For the text-containing cell, return its midpoint in [X, Y] coordinate format. 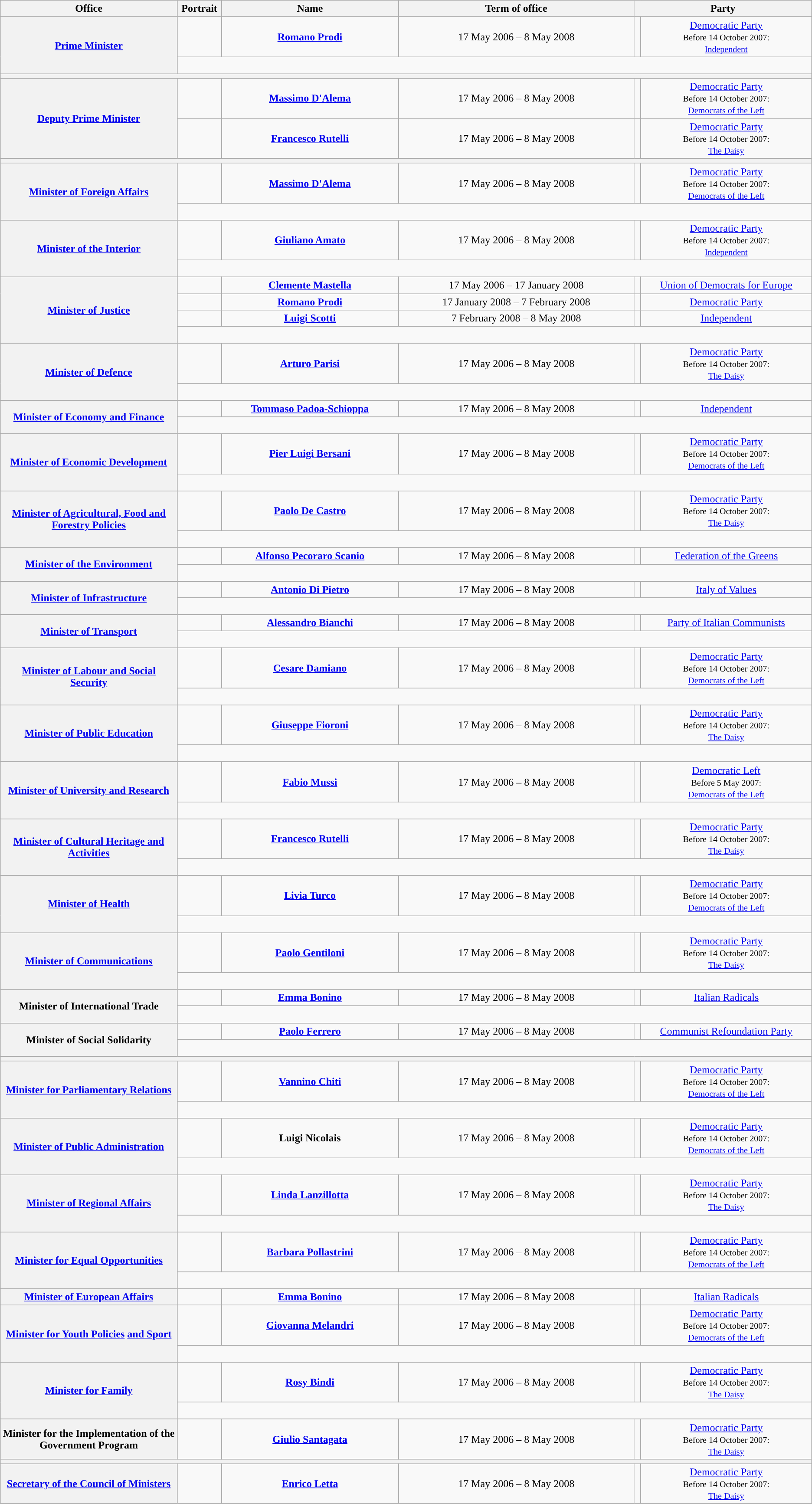
Minister of Social Solidarity [89, 1039]
Minister of Labour and Social Security [89, 677]
Communist Refoundation Party [726, 1031]
Minister for Equal Opportunities [89, 1261]
Giuseppe Fioroni [310, 725]
Minister for Family [89, 1391]
Deputy Prime Minister [89, 118]
Giuliano Amato [310, 240]
7 February 2008 – 8 May 2008 [516, 318]
Livia Turco [310, 896]
Minister of Economy and Finance [89, 417]
Minister for Parliamentary Relations [89, 1090]
Minister for the Implementation of the Government Program [89, 1439]
Minister of Transport [89, 632]
17 January 2008 – 7 February 2008 [516, 302]
Antonio Di Pietro [310, 590]
17 May 2006 – 17 January 2008 [516, 285]
Democratic LeftBefore 5 May 2007:Democrats of the Left [726, 782]
Party of Italian Communists [726, 623]
Minister of the Interior [89, 248]
Minister of Agricultural, Food and Forestry Policies [89, 519]
Cesare Damiano [310, 668]
Office [89, 9]
Minister of International Trade [89, 1006]
Union of Democrats for Europe [726, 285]
Rosy Bindi [310, 1382]
Minister of University and Research [89, 790]
Minister of Public Education [89, 733]
Minister of Foreign Affairs [89, 192]
Prime Minister [89, 45]
Minister of European Affairs [89, 1297]
Italy of Values [726, 590]
Portrait [199, 9]
Democratic Party [726, 302]
Minister of Economic Development [89, 462]
Minister of Justice [89, 311]
Minister of Defence [89, 372]
Pier Luigi Bersani [310, 454]
Minister for Youth Policies and Sport [89, 1334]
Linda Lanzillotta [310, 1195]
Name [310, 9]
Minister of Cultural Heritage and Activities [89, 847]
Giovanna Melandri [310, 1325]
Alessandro Bianchi [310, 623]
Paolo De Castro [310, 511]
Term of office [516, 9]
Enrico Letta [310, 1484]
Minister of Health [89, 904]
Tommaso Padoa-Schioppa [310, 409]
Minister of Infrastructure [89, 598]
Fabio Mussi [310, 782]
Barbara Pollastrini [310, 1252]
Giulio Santagata [310, 1439]
Minister of Public Administration [89, 1146]
Arturo Parisi [310, 364]
Secretary of the Council of Ministers [89, 1484]
Minister of Regional Affairs [89, 1203]
Paolo Gentiloni [310, 953]
Minister of Communications [89, 961]
Luigi Scotti [310, 318]
Vannino Chiti [310, 1081]
Paolo Ferrero [310, 1031]
Luigi Nicolais [310, 1138]
Clemente Mastella [310, 285]
Party [723, 9]
Minister of the Environment [89, 564]
Alfonso Pecoraro Scanio [310, 556]
Federation of the Greens [726, 556]
